For the text-containing cell, return its midpoint in [X, Y] coordinate format. 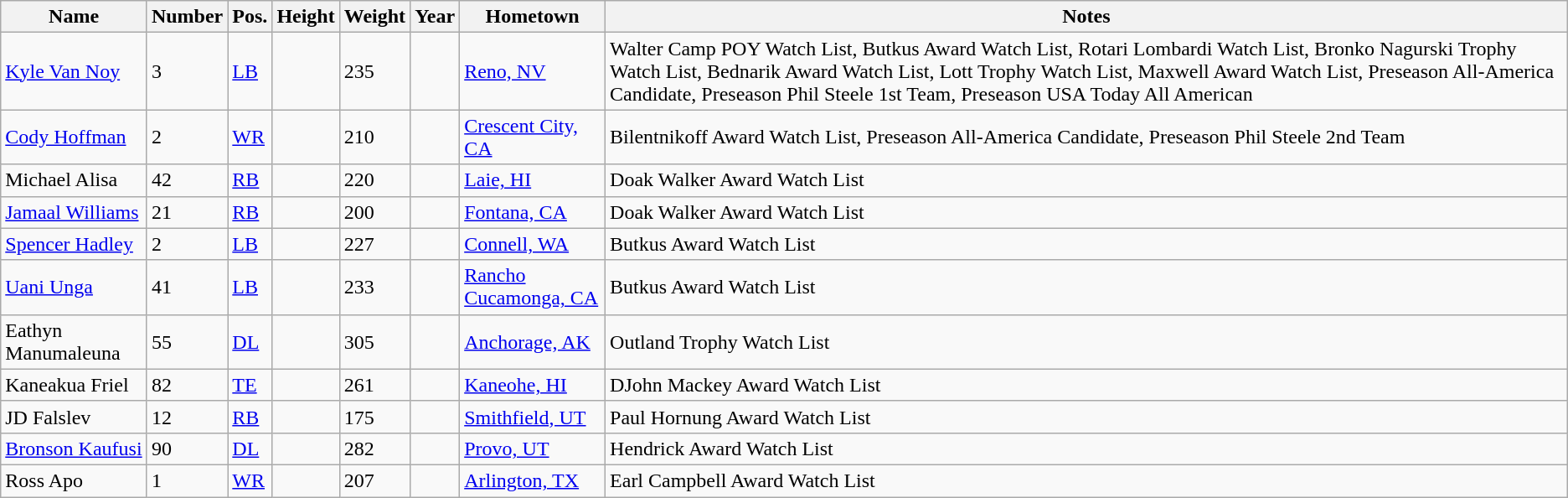
41 [187, 287]
90 [187, 449]
Weight [374, 17]
Height [306, 17]
Hendrick Award Watch List [1087, 449]
1 [187, 480]
Pos. [250, 17]
Michael Alisa [74, 180]
Anchorage, AK [533, 342]
Number [187, 17]
Ross Apo [74, 480]
Hometown [533, 17]
261 [374, 385]
Name [74, 17]
Eathyn Manumaleuna [74, 342]
305 [374, 342]
Spencer Hadley [74, 244]
Earl Campbell Award Watch List [1087, 480]
Jamaal Williams [74, 212]
Kaneakua Friel [74, 385]
82 [187, 385]
282 [374, 449]
Cody Hoffman [74, 137]
3 [187, 71]
207 [374, 480]
Fontana, CA [533, 212]
Kyle Van Noy [74, 71]
42 [187, 180]
Paul Hornung Award Watch List [1087, 417]
Bilentnikoff Award Watch List, Preseason All-America Candidate, Preseason Phil Steele 2nd Team [1087, 137]
TE [250, 385]
Year [436, 17]
Notes [1087, 17]
12 [187, 417]
Outland Trophy Watch List [1087, 342]
21 [187, 212]
227 [374, 244]
JD Falslev [74, 417]
200 [374, 212]
233 [374, 287]
220 [374, 180]
Arlington, TX [533, 480]
55 [187, 342]
175 [374, 417]
Uani Unga [74, 287]
Provo, UT [533, 449]
Reno, NV [533, 71]
235 [374, 71]
210 [374, 137]
Laie, HI [533, 180]
Bronson Kaufusi [74, 449]
Crescent City, CA [533, 137]
DJohn Mackey Award Watch List [1087, 385]
Kaneohe, HI [533, 385]
Connell, WA [533, 244]
Rancho Cucamonga, CA [533, 287]
Smithfield, UT [533, 417]
